Detect which cell encompasses the target text, then output its [x, y] center coordinate. 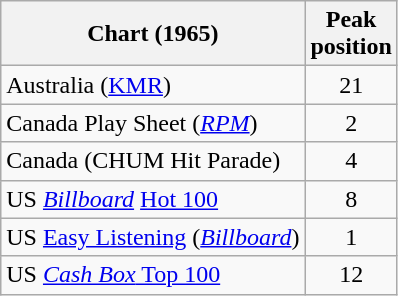
Peakposition [351, 34]
8 [351, 199]
US Billboard Hot 100 [153, 199]
Canada (CHUM Hit Parade) [153, 161]
2 [351, 123]
US Easy Listening (Billboard) [153, 237]
4 [351, 161]
21 [351, 85]
US Cash Box Top 100 [153, 275]
Chart (1965) [153, 34]
Australia (KMR) [153, 85]
Canada Play Sheet (RPM) [153, 123]
1 [351, 237]
12 [351, 275]
